Provide the [x, y] coordinate of the cell's center where the given text is located.  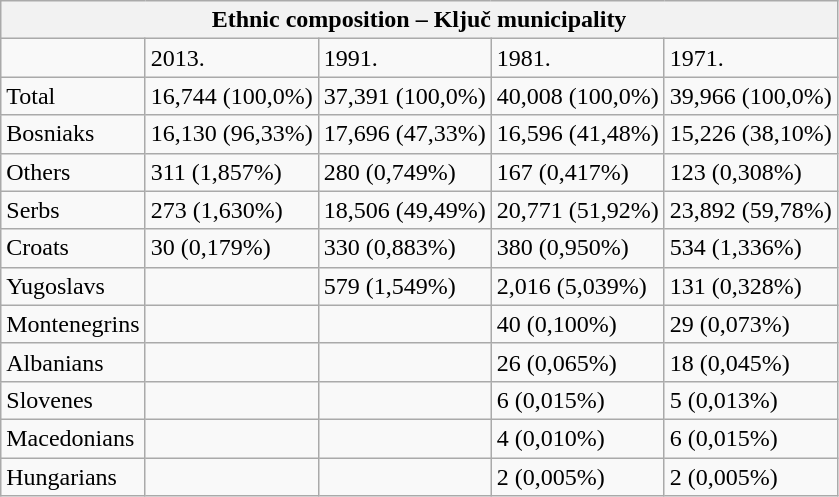
534 (1,336%) [750, 248]
18 (0,045%) [750, 362]
Yugoslavs [73, 286]
39,966 (100,0%) [750, 96]
16,744 (100,0%) [232, 96]
Others [73, 172]
Macedonians [73, 438]
579 (1,549%) [404, 286]
4 (0,010%) [578, 438]
380 (0,950%) [578, 248]
Ethnic composition – Ključ municipality [420, 20]
16,130 (96,33%) [232, 134]
Slovenes [73, 400]
5 (0,013%) [750, 400]
20,771 (51,92%) [578, 210]
30 (0,179%) [232, 248]
Bosniaks [73, 134]
37,391 (100,0%) [404, 96]
15,226 (38,10%) [750, 134]
26 (0,065%) [578, 362]
16,596 (41,48%) [578, 134]
311 (1,857%) [232, 172]
2,016 (5,039%) [578, 286]
Albanians [73, 362]
Croats [73, 248]
330 (0,883%) [404, 248]
167 (0,417%) [578, 172]
17,696 (47,33%) [404, 134]
18,506 (49,49%) [404, 210]
23,892 (59,78%) [750, 210]
280 (0,749%) [404, 172]
Serbs [73, 210]
40,008 (100,0%) [578, 96]
40 (0,100%) [578, 324]
131 (0,328%) [750, 286]
Hungarians [73, 477]
Montenegrins [73, 324]
Total [73, 96]
123 (0,308%) [750, 172]
1971. [750, 58]
1981. [578, 58]
273 (1,630%) [232, 210]
29 (0,073%) [750, 324]
1991. [404, 58]
2013. [232, 58]
